Identify which cell holds the provided text, then report its (X, Y) central coordinate. 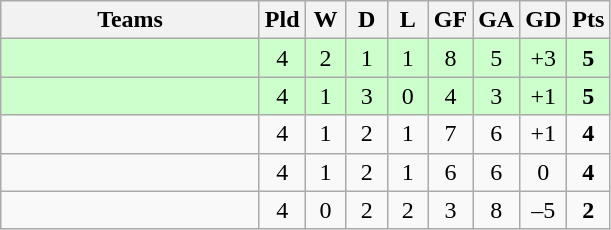
L (408, 20)
GD (544, 20)
GF (450, 20)
W (326, 20)
+3 (544, 58)
Teams (130, 20)
7 (450, 134)
Pts (588, 20)
GA (496, 20)
D (366, 20)
Pld (282, 20)
–5 (544, 210)
